Locate the cell with the specified text and output its [X, Y] center coordinate. 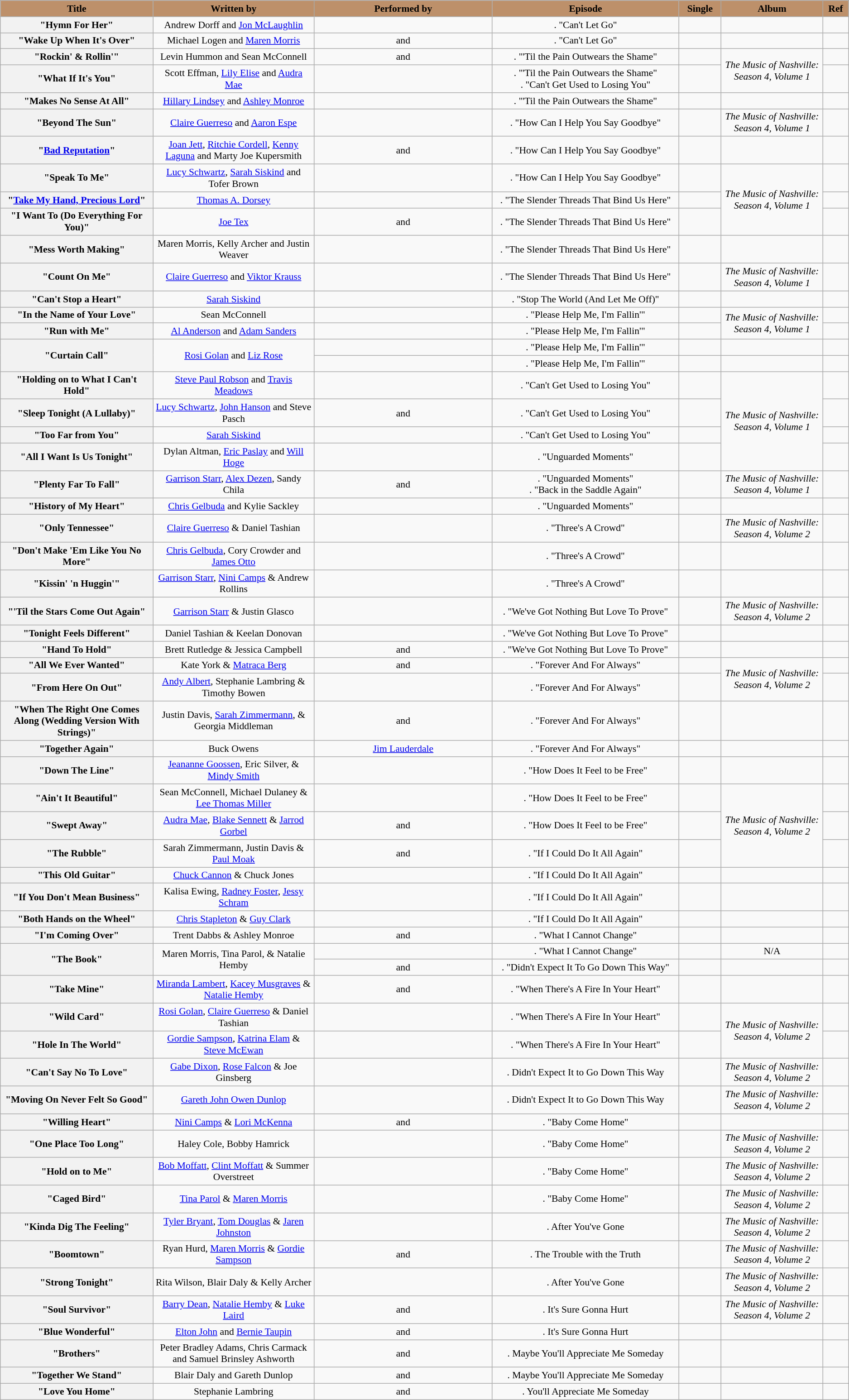
Single [700, 9]
Sarah Zimmermann, Justin Davis & Paul Moak [234, 854]
"Run with Me" [77, 331]
"Together We Stand" [77, 1376]
"The Book" [77, 960]
Daniel Tashian & Keelan Donovan [234, 633]
"In the Name of Your Love" [77, 315]
"Soul Survivor" [77, 1310]
"Wake Up When It's Over" [77, 41]
Buck Owens [234, 749]
"Kissin' 'n Huggin'" [77, 584]
Andrew Dorff and Jon McLaughlin [234, 25]
Jim Lauderdale [403, 749]
Chuck Cannon & Chuck Jones [234, 875]
"Speak To Me" [77, 178]
Garrison Starr, Alex Dezen, Sandy Chila [234, 484]
"Makes No Sense At All" [77, 101]
"Caged Bird" [77, 1199]
Chris Gelbuda and Kylie Sackley [234, 506]
"Hold on to Me" [77, 1171]
Tina Parol & Maren Morris [234, 1199]
"I'm Coming Over" [77, 935]
Lucy Schwartz, Sarah Siskind and Tofer Brown [234, 178]
"Plenty Far To Fall" [77, 484]
Trent Dabbs & Ashley Monroe [234, 935]
Garrison Starr, Nini Camps & Andrew Rollins [234, 584]
Performed by [403, 9]
Michael Logen and Maren Morris [234, 41]
Claire Guerreso and Viktor Krauss [234, 277]
Maren Morris, Kelly Archer and Justin Weaver [234, 250]
Maren Morris, Tina Parol, & Natalie Hemby [234, 960]
Rosi Golan, Claire Guerreso & Daniel Tashian [234, 1017]
"Rockin' & Rollin'" [77, 57]
"Willing Heart" [77, 1122]
Barry Dean, Natalie Hemby & Luke Laird [234, 1310]
"Blue Wonderful" [77, 1332]
Gordie Sampson, Katrina Elam & Steve McEwan [234, 1045]
Gareth John Owen Dunlop [234, 1100]
Chris Gelbuda, Cory Crowder and James Otto [234, 556]
"Love You Home" [77, 1392]
"Hole In The World" [77, 1045]
"Take My Hand, Precious Lord" [77, 200]
Tyler Bryant, Tom Douglas & Jaren Johnston [234, 1227]
Levin Hummon and Sean McConnell [234, 57]
"Strong Tonight" [77, 1282]
"Wild Card" [77, 1017]
. The Trouble with the Truth [585, 1255]
Scott Effman, Lily Elise and Audra Mae [234, 79]
Gabe Dixon, Rose Falcon & Joe Ginsberg [234, 1073]
Claire Guerreso and Aaron Espe [234, 122]
"Count On Me" [77, 277]
"Kinda Dig The Feeling" [77, 1227]
Miranda Lambert, Kacey Musgraves & Natalie Hemby [234, 989]
Kate York & Matraca Berg [234, 665]
"Both Hands on the Wheel" [77, 919]
Episode [585, 9]
"Down The Line" [77, 770]
Audra Mae, Blake Sennett & Jarrod Gorbel [234, 826]
"Tonight Feels Different" [77, 633]
Elton John and Bernie Taupin [234, 1332]
"Beyond The Sun" [77, 122]
"From Here On Out" [77, 687]
"Brothers" [77, 1353]
"If You Don't Mean Business" [77, 897]
Kalisa Ewing, Radney Foster, Jessy Schram [234, 897]
"Mess Worth Making" [77, 250]
. "Unguarded Moments". "Back in the Saddle Again" [585, 484]
Stephanie Lambring [234, 1392]
Peter Bradley Adams, Chris Carmack and Samuel Brinsley Ashworth [234, 1353]
N/A [772, 951]
. "Stop The World (And Let Me Off)" [585, 299]
Hillary Lindsey and Ashley Monroe [234, 101]
. "Didn't Expect It To Go Down This Way" [585, 968]
"'Til the Stars Come Out Again" [77, 611]
Joan Jett, Ritchie Cordell, Kenny Laguna and Marty Joe Kupersmith [234, 150]
. You'll Appreciate Me Someday [585, 1392]
Nini Camps & Lori McKenna [234, 1122]
Ref [835, 9]
Brett Rutledge & Jessica Campbell [234, 650]
"Can't Say No To Love" [77, 1073]
Rita Wilson, Blair Daly & Kelly Archer [234, 1282]
"Moving On Never Felt So Good" [77, 1100]
Justin Davis, Sarah Zimmermann, & Georgia Middleman [234, 721]
"Boomtown" [77, 1255]
Rosi Golan and Liz Rose [234, 356]
"This Old Guitar" [77, 875]
Written by [234, 9]
"Take Mine" [77, 989]
Sean McConnell, Michael Dulaney & Lee Thomas Miller [234, 798]
Thomas A. Dorsey [234, 200]
"Together Again" [77, 749]
Jeananne Goossen, Eric Silver, & Mindy Smith [234, 770]
"Hand To Hold" [77, 650]
"Don't Make 'Em Like You No More" [77, 556]
Chris Stapleton & Guy Clark [234, 919]
Andy Albert, Stephanie Lambring & Timothy Bowen [234, 687]
"Holding on to What I Can't Hold" [77, 386]
"Hymn For Her" [77, 25]
Title [77, 9]
"Only Tennessee" [77, 529]
"What If It's You" [77, 79]
"Curtain Call" [77, 356]
Sean McConnell [234, 315]
Blair Daly and Gareth Dunlop [234, 1376]
"Too Far from You" [77, 435]
Album [772, 9]
"The Rubble" [77, 854]
"Sleep Tonight (A Lullaby)" [77, 413]
Ryan Hurd, Maren Morris & Gordie Sampson [234, 1255]
"Swept Away" [77, 826]
Claire Guerreso & Daniel Tashian [234, 529]
"Can't Stop a Heart" [77, 299]
. "'Til the Pain Outwears the Shame" . "Can't Get Used to Losing You" [585, 79]
"One Place Too Long" [77, 1143]
"Bad Reputation" [77, 150]
Lucy Schwartz, John Hanson and Steve Pasch [234, 413]
Dylan Altman, Eric Paslay and Will Hoge [234, 457]
"I Want To (Do Everything For You)" [77, 222]
Haley Cole, Bobby Hamrick [234, 1143]
"All We Ever Wanted" [77, 665]
Steve Paul Robson and Travis Meadows [234, 386]
Bob Moffatt, Clint Moffatt & Summer Overstreet [234, 1171]
"All I Want Is Us Tonight" [77, 457]
Al Anderson and Adam Sanders [234, 331]
"When The Right One Comes Along (Wedding Version With Strings)" [77, 721]
"Ain't It Beautiful" [77, 798]
Garrison Starr & Justin Glasco [234, 611]
Joe Tex [234, 222]
"History of My Heart" [77, 506]
